Locate the cell with the specified text and output its (X, Y) center coordinate. 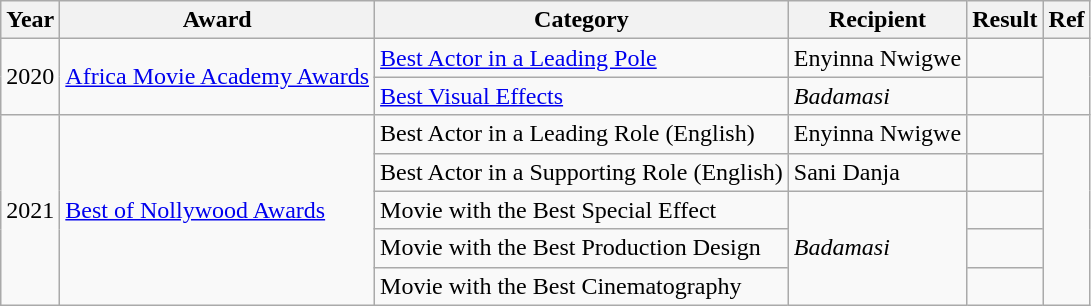
Best Visual Effects (582, 96)
Year (30, 20)
Africa Movie Academy Awards (218, 77)
Category (582, 20)
2020 (30, 77)
Best Actor in a Supporting Role (English) (582, 172)
Best Actor in a Leading Role (English) (582, 134)
Recipient (877, 20)
Sani Danja (877, 172)
2021 (30, 210)
Result (1005, 20)
Movie with the Best Production Design (582, 248)
Best of Nollywood Awards (218, 210)
Award (218, 20)
Ref (1066, 20)
Movie with the Best Cinematography (582, 286)
Best Actor in a Leading Pole (582, 58)
Movie with the Best Special Effect (582, 210)
